Scan for the cell matching the given text and deliver its (x, y) coordinate at center. 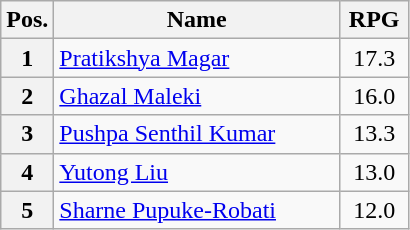
13.3 (374, 134)
RPG (374, 20)
1 (28, 58)
3 (28, 134)
16.0 (374, 96)
Pushpa Senthil Kumar (197, 134)
5 (28, 210)
Pratikshya Magar (197, 58)
4 (28, 172)
Sharne Pupuke-Robati (197, 210)
Pos. (28, 20)
12.0 (374, 210)
Yutong Liu (197, 172)
17.3 (374, 58)
2 (28, 96)
Name (197, 20)
13.0 (374, 172)
Ghazal Maleki (197, 96)
